For the text-containing cell, return its midpoint in (x, y) coordinate format. 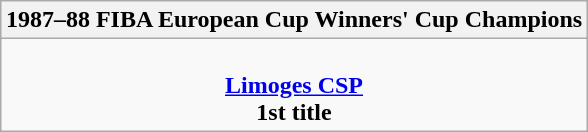
1987–88 FIBA European Cup Winners' Cup Champions (294, 20)
Limoges CSP 1st title (294, 85)
